Extract the [X, Y] coordinate from the center of the cell holding the provided text.  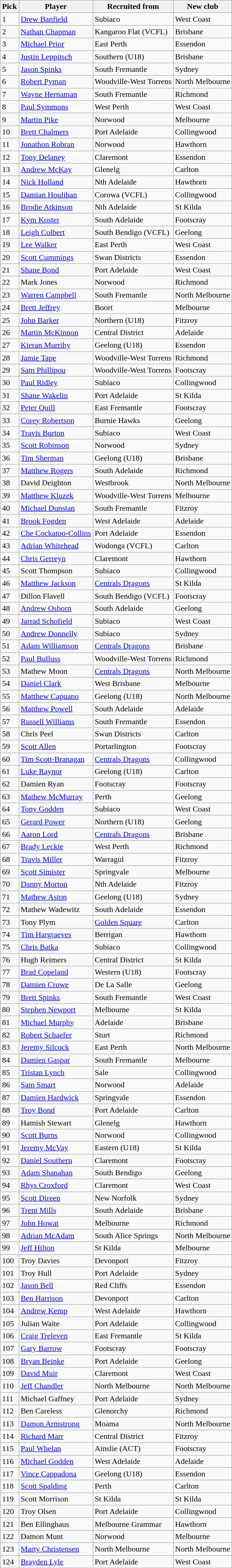
Luke Raynor [56, 772]
Julian Waite [56, 1323]
New club [203, 7]
111 [10, 1399]
Brett Spinks [56, 997]
80 [10, 1010]
41 [10, 521]
Mathew Moon [56, 671]
Jason Bell [56, 1286]
18 [10, 232]
85 [10, 1072]
46 [10, 584]
72 [10, 909]
Jason Spinks [56, 69]
1 [10, 19]
82 [10, 1035]
Jeremy Silcock [56, 1047]
10 [10, 132]
Scott Allen [56, 746]
Jamie Tape [56, 357]
Tim Hargraeves [56, 934]
Paul Bulluss [56, 659]
Brodie Atkinson [56, 207]
Russell Williams [56, 721]
Adrian Whitehead [56, 546]
Paul Symmons [56, 107]
Brad Copeland [56, 972]
13 [10, 170]
52 [10, 659]
118 [10, 1486]
55 [10, 696]
Andrew Osborn [56, 609]
Michael Godden [56, 1461]
Troy Bond [56, 1110]
Damon Munt [56, 1536]
Tony Godden [56, 809]
Mathew Wadewitz [56, 909]
Troy Olsen [56, 1511]
101 [10, 1273]
2 [10, 32]
17 [10, 220]
Matthew Capuano [56, 696]
102 [10, 1286]
Matthew Powell [56, 709]
Scott Burns [56, 1135]
54 [10, 684]
Troy Hull [56, 1273]
68 [10, 859]
6 [10, 82]
Brett Jeffrey [56, 307]
Daniel Clark [56, 684]
Eastern (U18) [133, 1148]
David Muir [56, 1374]
12 [10, 157]
Richard Marr [56, 1436]
Nathan Chapman [56, 32]
Travis Miller [56, 859]
Sam Phillipou [56, 370]
Kieran Murrihy [56, 345]
Ainslie (ACT) [133, 1449]
Tony Delaney [56, 157]
35 [10, 445]
Damon Armstrong [56, 1424]
Damien Crowe [56, 985]
Tony Plym [56, 922]
39 [10, 496]
Glenorchy [133, 1411]
Gerard Power [56, 822]
20 [10, 257]
96 [10, 1211]
64 [10, 809]
Scott Robinson [56, 445]
Brett Chalmers [56, 132]
23 [10, 295]
107 [10, 1348]
Craig Treleven [56, 1336]
Chris Peel [56, 734]
Andrew Donnelly [56, 634]
Sam Smart [56, 1085]
Scott Direen [56, 1198]
Tim Scott-Branagan [56, 759]
100 [10, 1261]
Bryan Beinke [56, 1361]
28 [10, 357]
Andrew Kemp [56, 1311]
Andrew McKay [56, 170]
16 [10, 207]
58 [10, 734]
25 [10, 320]
Boort [133, 307]
93 [10, 1173]
Ben Ellinghaus [56, 1524]
75 [10, 947]
11 [10, 144]
Brayden Lyle [56, 1561]
44 [10, 558]
Lee Walker [56, 245]
38 [10, 483]
112 [10, 1411]
Corey Robertson [56, 420]
Damian Houlihan [56, 195]
Corowa (VCFL) [133, 195]
119 [10, 1499]
Trent Mills [56, 1211]
Vince Cappadona [56, 1474]
104 [10, 1311]
Moama [133, 1424]
Westbrook [133, 483]
36 [10, 458]
61 [10, 772]
Travis Burton [56, 433]
Scott Spalding [56, 1486]
Che Cockatoo-Collins [56, 533]
91 [10, 1148]
45 [10, 571]
24 [10, 307]
Adam Williamson [56, 646]
Mark Jones [56, 282]
David Deighton [56, 483]
22 [10, 282]
Golden Square [133, 922]
Robert Pyman [56, 82]
Peter Quill [56, 408]
John Howat [56, 1223]
124 [10, 1561]
5 [10, 69]
31 [10, 395]
56 [10, 709]
Hugh Reimers [56, 960]
Scott Thompson [56, 571]
Matthew Kluzek [56, 496]
Chris Gerreyn [56, 558]
Shane Bond [56, 270]
14 [10, 182]
76 [10, 960]
Kangaroo Flat (VCFL) [133, 32]
Jeff Hilton [56, 1248]
103 [10, 1298]
Recruited from [133, 7]
53 [10, 671]
120 [10, 1511]
John Barker [56, 320]
Pick [10, 7]
Jeremy McVay [56, 1148]
Tim Sherman [56, 458]
Adrian McAdam [56, 1236]
48 [10, 609]
113 [10, 1424]
106 [10, 1336]
33 [10, 420]
South Alice Springs [133, 1236]
50 [10, 634]
43 [10, 546]
Aaron Lord [56, 834]
Warragul [133, 859]
42 [10, 533]
Tristan Lynch [56, 1072]
79 [10, 997]
Hamish Stewart [56, 1123]
Troy Davies [56, 1261]
Martin McKinnon [56, 332]
Daniel Southern [56, 1160]
84 [10, 1060]
Wodonga (VCFL) [133, 546]
57 [10, 721]
34 [10, 433]
Michael Gaffney [56, 1399]
74 [10, 934]
47 [10, 596]
59 [10, 746]
15 [10, 195]
60 [10, 759]
71 [10, 897]
89 [10, 1123]
116 [10, 1461]
Mathew McMurray [56, 797]
De La Salle [133, 985]
New Norfolk [133, 1198]
94 [10, 1185]
62 [10, 784]
99 [10, 1248]
98 [10, 1236]
South Bendigo [133, 1173]
Damien Hardwick [56, 1098]
Burnie Hawks [133, 420]
Marty Christensen [56, 1549]
Berrigan [133, 934]
Scott Simister [56, 872]
Scott Morrison [56, 1499]
Leigh Colbert [56, 232]
Matthew Rogers [56, 470]
Jeff Chandler [56, 1386]
Brook Fogden [56, 521]
92 [10, 1160]
7 [10, 94]
Western (U18) [133, 972]
108 [10, 1361]
77 [10, 972]
63 [10, 797]
67 [10, 847]
88 [10, 1110]
Ben Careless [56, 1411]
Sale [133, 1072]
Michael Dunstan [56, 508]
32 [10, 408]
Ben Harrison [56, 1298]
West Brisbane [133, 684]
Drew Banfield [56, 19]
Stephen Newport [56, 1010]
87 [10, 1098]
Paul Ridley [56, 383]
Southern (U18) [133, 57]
26 [10, 332]
115 [10, 1449]
Red Cliffs [133, 1286]
30 [10, 383]
Danny Morton [56, 884]
29 [10, 370]
Robert Schaefer [56, 1035]
73 [10, 922]
110 [10, 1386]
109 [10, 1374]
69 [10, 872]
Mathew Aston [56, 897]
66 [10, 834]
Rhys Croxford [56, 1185]
Chris Batka [56, 947]
65 [10, 822]
4 [10, 57]
9 [10, 119]
Jarrad Schofield [56, 621]
Michael Murphy [56, 1022]
Adam Shanahan [56, 1173]
Shane Wakelin [56, 395]
81 [10, 1022]
114 [10, 1436]
Dillon Flavell [56, 596]
19 [10, 245]
51 [10, 646]
90 [10, 1135]
Jonathon Robran [56, 144]
27 [10, 345]
Portarlington [133, 746]
Matthew Jackson [56, 584]
Damien Gaspar [56, 1060]
49 [10, 621]
83 [10, 1047]
122 [10, 1536]
8 [10, 107]
Damien Ryan [56, 784]
Wayne Hernaman [56, 94]
Justin Leppitsch [56, 57]
37 [10, 470]
95 [10, 1198]
121 [10, 1524]
Martin Pike [56, 119]
Scott Cummings [56, 257]
105 [10, 1323]
97 [10, 1223]
Sturt [133, 1035]
40 [10, 508]
Melbourne Grammar [133, 1524]
Warren Campbell [56, 295]
70 [10, 884]
123 [10, 1549]
78 [10, 985]
Gary Barrow [56, 1348]
Paul Whelan [56, 1449]
Player [56, 7]
21 [10, 270]
117 [10, 1474]
Brady Leckie [56, 847]
3 [10, 44]
Kym Koster [56, 220]
Nick Holland [56, 182]
Michael Prior [56, 44]
86 [10, 1085]
